Identify which cell holds the provided text, then report its [x, y] central coordinate. 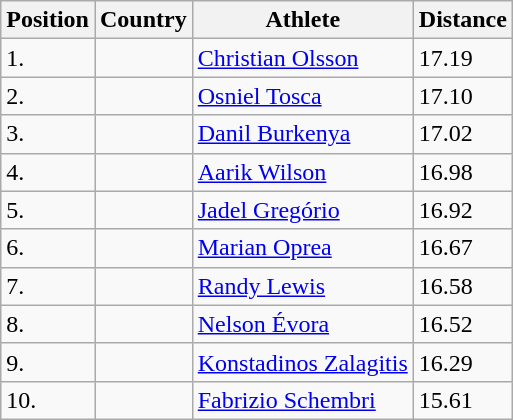
17.10 [462, 96]
2. [48, 96]
8. [48, 324]
Randy Lewis [302, 286]
Christian Olsson [302, 58]
Fabrizio Schembri [302, 400]
16.67 [462, 248]
4. [48, 172]
Nelson Évora [302, 324]
5. [48, 210]
9. [48, 362]
Jadel Gregório [302, 210]
16.29 [462, 362]
Country [143, 20]
16.92 [462, 210]
17.02 [462, 134]
Position [48, 20]
16.98 [462, 172]
16.58 [462, 286]
Danil Burkenya [302, 134]
3. [48, 134]
6. [48, 248]
Distance [462, 20]
1. [48, 58]
Marian Oprea [302, 248]
17.19 [462, 58]
16.52 [462, 324]
Osniel Tosca [302, 96]
Konstadinos Zalagitis [302, 362]
15.61 [462, 400]
10. [48, 400]
7. [48, 286]
Athlete [302, 20]
Aarik Wilson [302, 172]
